Find where the given text appears and provide that cell's center as (X, Y) coordinate. 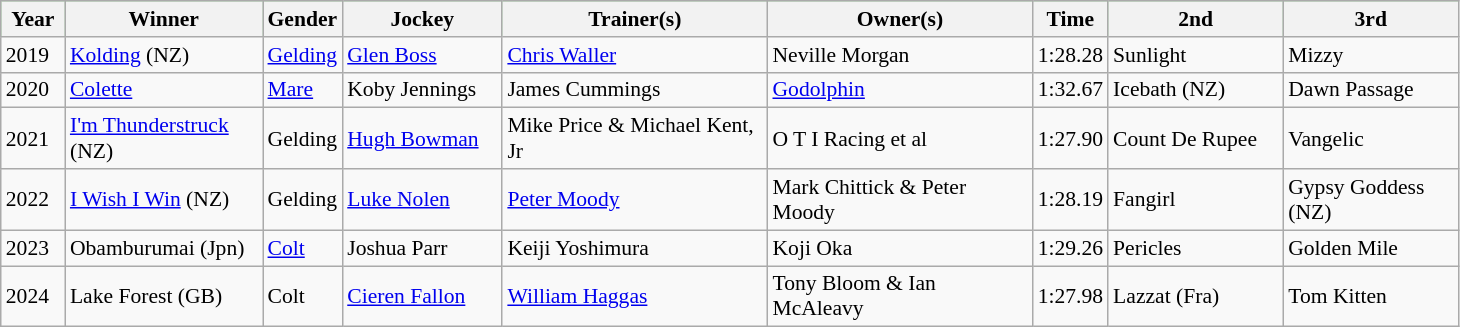
Glen Boss (422, 55)
Fangirl (1196, 200)
2020 (33, 90)
Lake Forest (GB) (164, 296)
Tony Bloom & Ian McAleavy (900, 296)
Icebath (NZ) (1196, 90)
Obamburumai (Jpn) (164, 248)
Mike Price & Michael Kent, Jr (634, 138)
Koji Oka (900, 248)
Vangelic (1370, 138)
Cieren Fallon (422, 296)
Kolding (NZ) (164, 55)
2021 (33, 138)
1:29.26 (1070, 248)
1:28.19 (1070, 200)
2022 (33, 200)
Winner (164, 19)
Koby Jennings (422, 90)
Godolphin (900, 90)
Pericles (1196, 248)
Mizzy (1370, 55)
Chris Waller (634, 55)
Mare (302, 90)
James Cummings (634, 90)
Golden Mile (1370, 248)
Keiji Yoshimura (634, 248)
2023 (33, 248)
Neville Morgan (900, 55)
1:27.98 (1070, 296)
1:32.67 (1070, 90)
Owner(s) (900, 19)
Hugh Bowman (422, 138)
Time (1070, 19)
2nd (1196, 19)
Trainer(s) (634, 19)
1:28.28 (1070, 55)
O T I Racing et al (900, 138)
Colette (164, 90)
Dawn Passage (1370, 90)
Count De Rupee (1196, 138)
Lazzat (Fra) (1196, 296)
I Wish I Win (NZ) (164, 200)
2024 (33, 296)
Year (33, 19)
Sunlight (1196, 55)
I'm Thunderstruck (NZ) (164, 138)
Peter Moody (634, 200)
Gypsy Goddess (NZ) (1370, 200)
Gender (302, 19)
Jockey (422, 19)
William Haggas (634, 296)
1:27.90 (1070, 138)
Joshua Parr (422, 248)
Tom Kitten (1370, 296)
Mark Chittick & Peter Moody (900, 200)
3rd (1370, 19)
2019 (33, 55)
Luke Nolen (422, 200)
